From the cell containing the given text, extract its center point as [x, y] coordinate. 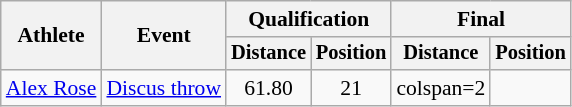
Qualification [308, 19]
61.80 [268, 88]
colspan=2 [440, 88]
21 [351, 88]
Alex Rose [52, 88]
Athlete [52, 36]
Final [480, 19]
Discus throw [164, 88]
Event [164, 36]
